For the text-containing cell, return its midpoint in [x, y] coordinate format. 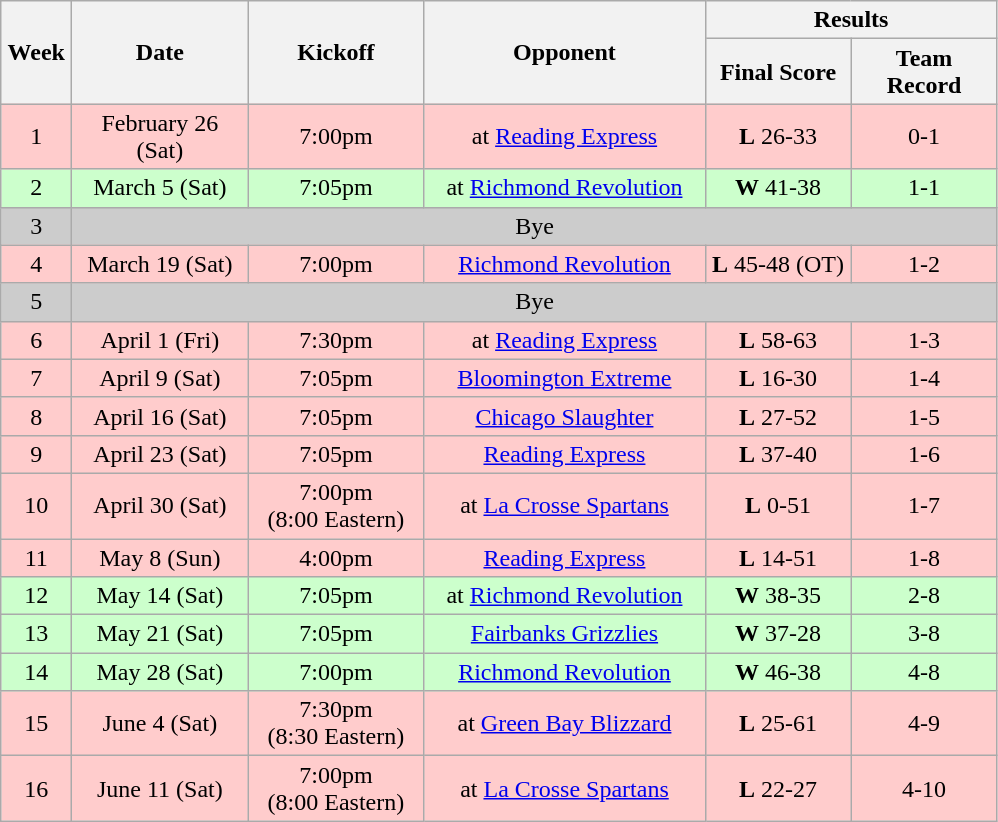
Opponent [564, 52]
June 11 (Sat) [160, 788]
May 21 (Sat) [160, 634]
3 [36, 226]
7 [36, 378]
L 58-63 [778, 340]
Fairbanks Grizzlies [564, 634]
7:30pm [336, 340]
4 [36, 264]
4-9 [924, 724]
L 25-61 [778, 724]
7:30pm(8:30 Eastern) [336, 724]
Week [36, 52]
Bloomington Extreme [564, 378]
L 37-40 [778, 454]
1-4 [924, 378]
8 [36, 416]
4:00pm [336, 557]
2-8 [924, 596]
Results [851, 20]
16 [36, 788]
W 38-35 [778, 596]
at Green Bay Blizzard [564, 724]
12 [36, 596]
2 [36, 188]
W 41-38 [778, 188]
June 4 (Sat) [160, 724]
May 28 (Sat) [160, 672]
3-8 [924, 634]
L 27-52 [778, 416]
April 1 (Fri) [160, 340]
Final Score [778, 72]
April 9 (Sat) [160, 378]
1-6 [924, 454]
4-10 [924, 788]
May 14 (Sat) [160, 596]
Kickoff [336, 52]
W 46-38 [778, 672]
April 23 (Sat) [160, 454]
May 8 (Sun) [160, 557]
Date [160, 52]
9 [36, 454]
1-5 [924, 416]
1-3 [924, 340]
April 16 (Sat) [160, 416]
0-1 [924, 136]
Team Record [924, 72]
L 22-27 [778, 788]
L 45-48 (OT) [778, 264]
April 30 (Sat) [160, 506]
L 26-33 [778, 136]
10 [36, 506]
L 0-51 [778, 506]
1-1 [924, 188]
March 5 (Sat) [160, 188]
1-2 [924, 264]
February 26 (Sat) [160, 136]
15 [36, 724]
W 37-28 [778, 634]
11 [36, 557]
6 [36, 340]
14 [36, 672]
5 [36, 302]
13 [36, 634]
March 19 (Sat) [160, 264]
L 16-30 [778, 378]
1-7 [924, 506]
1 [36, 136]
1-8 [924, 557]
L 14-51 [778, 557]
Chicago Slaughter [564, 416]
4-8 [924, 672]
